Determine the (x, y) coordinate at the center of the cell enclosing the given text.  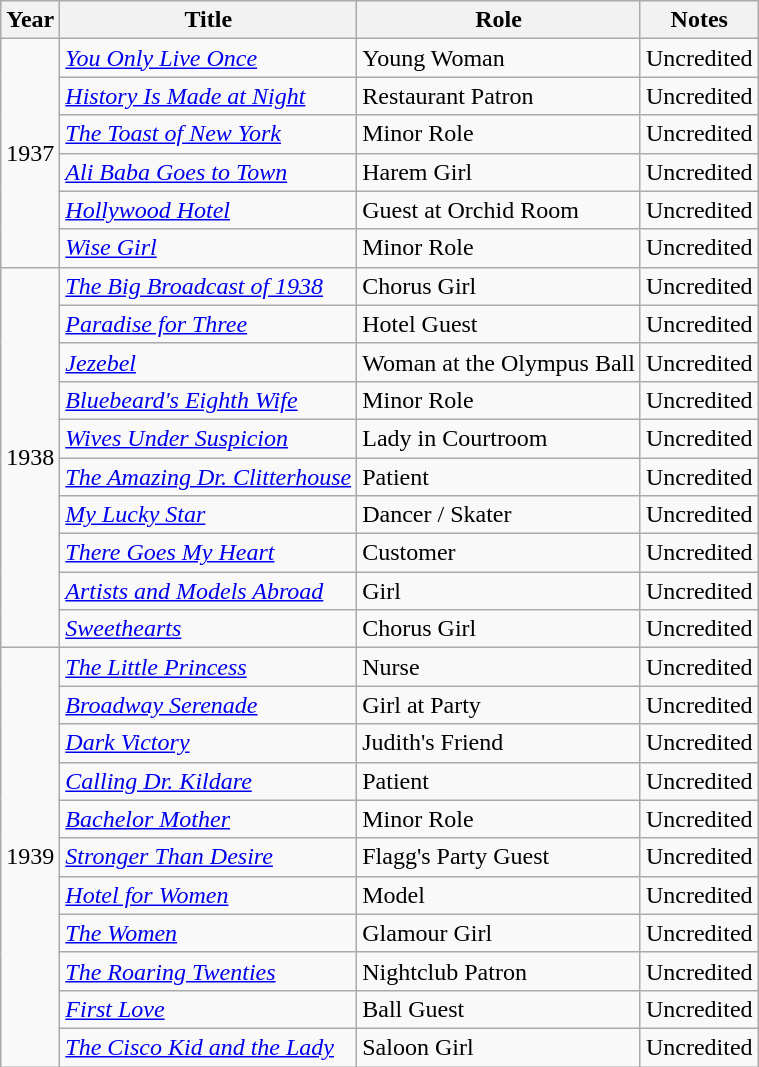
Restaurant Patron (499, 96)
Year (30, 20)
Model (499, 895)
Ball Guest (499, 1009)
Stronger Than Desire (208, 857)
Hotel Guest (499, 324)
Bluebeard's Eighth Wife (208, 400)
The Roaring Twenties (208, 971)
There Goes My Heart (208, 553)
Girl at Party (499, 705)
The Cisco Kid and the Lady (208, 1047)
Sweethearts (208, 629)
Bachelor Mother (208, 819)
Artists and Models Abroad (208, 591)
Judith's Friend (499, 743)
The Big Broadcast of 1938 (208, 286)
The Women (208, 933)
Hollywood Hotel (208, 210)
Hotel for Women (208, 895)
Glamour Girl (499, 933)
Title (208, 20)
1937 (30, 153)
You Only Live Once (208, 58)
1938 (30, 458)
Lady in Courtroom (499, 438)
The Amazing Dr. Clitterhouse (208, 477)
History Is Made at Night (208, 96)
Customer (499, 553)
The Toast of New York (208, 134)
Dancer / Skater (499, 515)
Jezebel (208, 362)
1939 (30, 858)
Woman at the Olympus Ball (499, 362)
Saloon Girl (499, 1047)
Young Woman (499, 58)
Nurse (499, 667)
Notes (699, 20)
The Little Princess (208, 667)
Broadway Serenade (208, 705)
Paradise for Three (208, 324)
Wise Girl (208, 248)
Ali Baba Goes to Town (208, 172)
Nightclub Patron (499, 971)
Calling Dr. Kildare (208, 781)
First Love (208, 1009)
Flagg's Party Guest (499, 857)
Girl (499, 591)
Harem Girl (499, 172)
Guest at Orchid Room (499, 210)
Role (499, 20)
My Lucky Star (208, 515)
Wives Under Suspicion (208, 438)
Dark Victory (208, 743)
